Pinpoint the cell where the given text exists, returning its (x, y) midpoint coordinate. 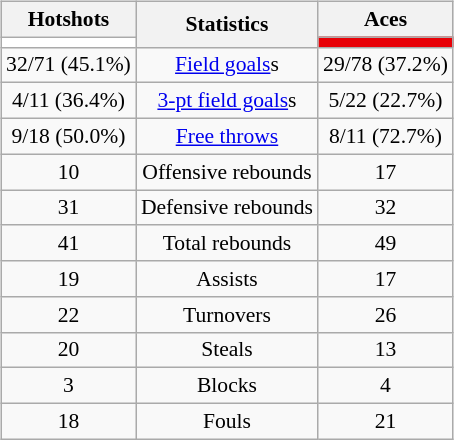
18 (68, 421)
Defensive rebounds (227, 208)
22 (68, 314)
4 (386, 386)
9/18 (50.0%) (68, 136)
26 (386, 314)
Offensive rebounds (227, 172)
3-pt field goalss (227, 101)
19 (68, 279)
41 (68, 243)
Total rebounds (227, 243)
4/11 (36.4%) (68, 101)
Free throws (227, 136)
Aces (386, 19)
29/78 (37.2%) (386, 65)
Steals (227, 350)
Turnovers (227, 314)
32 (386, 208)
31 (68, 208)
Blocks (227, 386)
8/11 (72.7%) (386, 136)
5/22 (22.7%) (386, 101)
10 (68, 172)
Field goalss (227, 65)
Fouls (227, 421)
32/71 (45.1%) (68, 65)
Statistics (227, 24)
49 (386, 243)
21 (386, 421)
3 (68, 386)
20 (68, 350)
Assists (227, 279)
Hotshots (68, 19)
13 (386, 350)
